Identify which cell holds the provided text, then report its [X, Y] central coordinate. 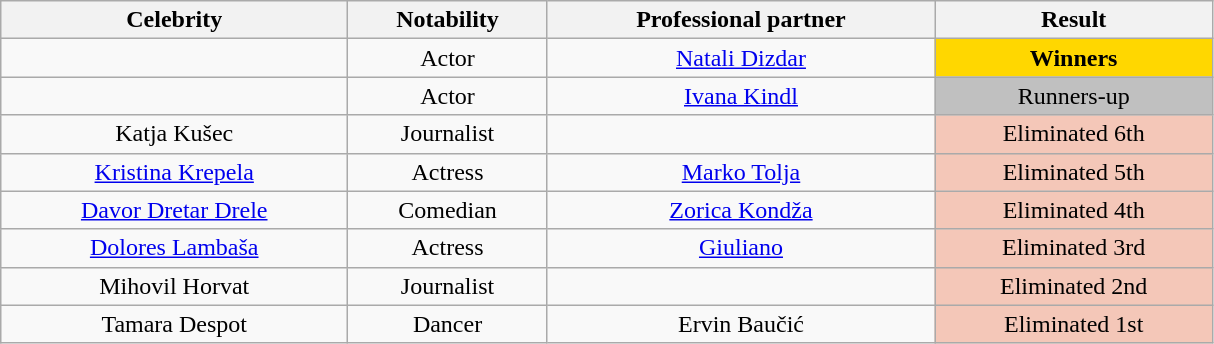
Dancer [448, 324]
Winners [1074, 58]
Dolores Lambaša [174, 248]
Ervin Baučić [740, 324]
Davor Dretar Drele [174, 210]
Comedian [448, 210]
Zorica Kondža [740, 210]
Runners-up [1074, 96]
Eliminated 6th [1074, 134]
Eliminated 1st [1074, 324]
Kristina Krepela [174, 172]
Result [1074, 20]
Katja Kušec [174, 134]
Eliminated 2nd [1074, 286]
Notability [448, 20]
Giuliano [740, 248]
Eliminated 5th [1074, 172]
Marko Tolja [740, 172]
Celebrity [174, 20]
Professional partner [740, 20]
Tamara Despot [174, 324]
Natali Dizdar [740, 58]
Ivana Kindl [740, 96]
Eliminated 3rd [1074, 248]
Eliminated 4th [1074, 210]
Mihovil Horvat [174, 286]
